Return (X, Y) of the center of cell containing provided text 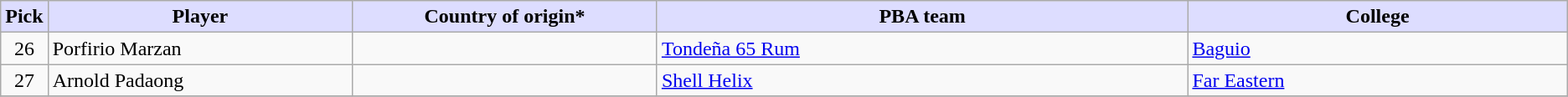
Far Eastern (1377, 80)
Arnold Padaong (200, 80)
PBA team (922, 17)
Country of origin* (505, 17)
26 (24, 48)
Player (200, 17)
Tondeña 65 Rum (922, 48)
27 (24, 80)
Shell Helix (922, 80)
Baguio (1377, 48)
College (1377, 17)
Porfirio Marzan (200, 48)
Pick (24, 17)
